Locate the cell with the specified text and output its (x, y) center coordinate. 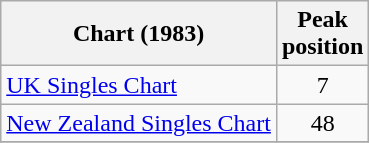
48 (322, 123)
Peakposition (322, 34)
Chart (1983) (139, 34)
New Zealand Singles Chart (139, 123)
7 (322, 85)
UK Singles Chart (139, 85)
